Search for the cell housing the specified text and yield its [X, Y] center coordinate. 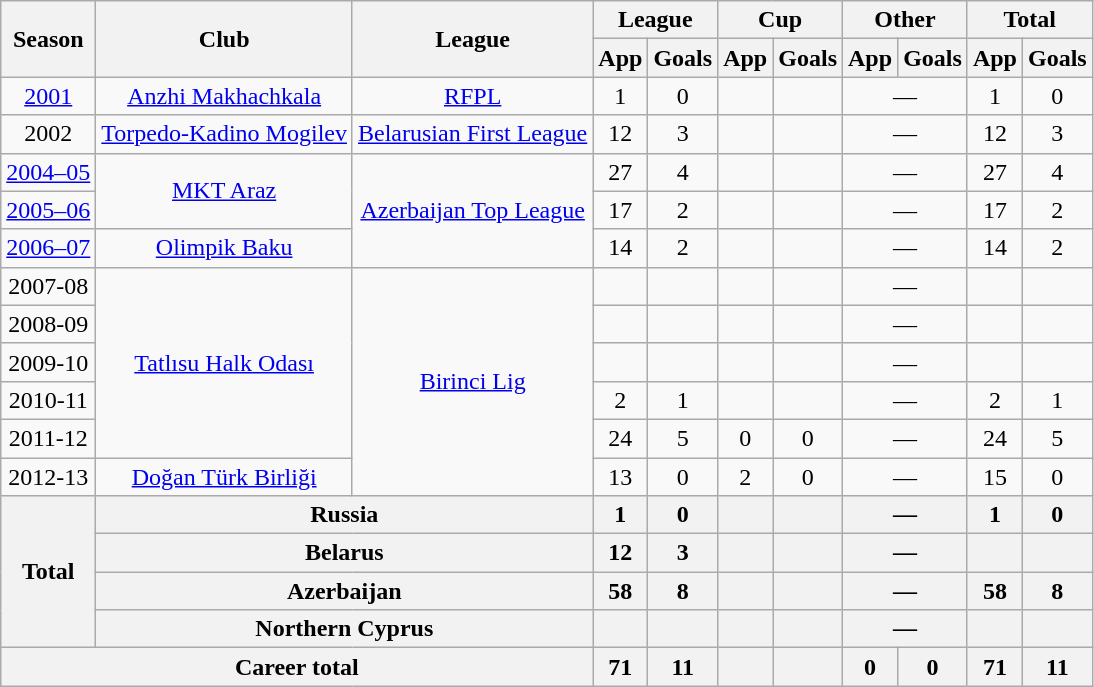
Azerbaijan Top League [472, 210]
2006–07 [48, 248]
2007-08 [48, 286]
2002 [48, 134]
Cup [780, 20]
Doğan Türk Birliği [224, 477]
Season [48, 39]
Olimpik Baku [224, 248]
2005–06 [48, 210]
Russia [344, 515]
Azerbaijan [344, 591]
Belarusian First League [472, 134]
Tatlısu Halk Odası [224, 362]
13 [620, 477]
Other [906, 20]
Torpedo-Kadino Mogilev [224, 134]
Northern Cyprus [344, 629]
15 [994, 477]
Career total [297, 667]
2009-10 [48, 362]
2012-13 [48, 477]
Belarus [344, 553]
2011-12 [48, 438]
MKT Araz [224, 191]
RFPL [472, 96]
Club [224, 39]
2004–05 [48, 172]
Birinci Lig [472, 381]
2010-11 [48, 400]
2008-09 [48, 324]
Anzhi Makhachkala [224, 96]
2001 [48, 96]
